Find where the given text appears and provide that cell's center as [X, Y] coordinate. 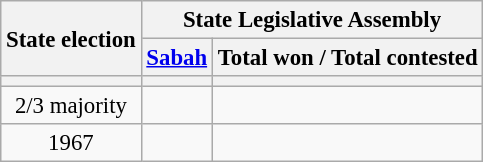
2/3 majority [71, 106]
Total won / Total contested [348, 58]
1967 [71, 143]
State election [71, 38]
Sabah [176, 58]
State Legislative Assembly [312, 20]
